Determine the (X, Y) coordinate at the center of the cell enclosing the given text.  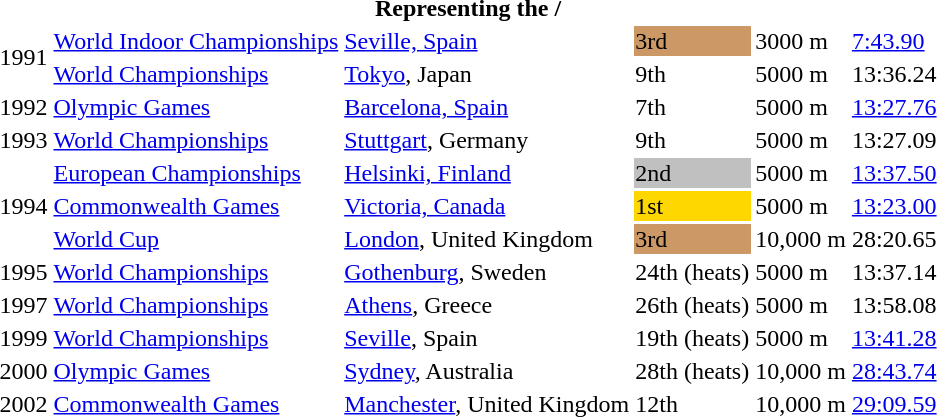
Athens, Greece (487, 305)
1st (692, 206)
Commonwealth Games (196, 206)
7th (692, 107)
Tokyo, Japan (487, 74)
Gothenburg, Sweden (487, 272)
World Cup (196, 239)
28th (heats) (692, 371)
19th (heats) (692, 338)
Sydney, Australia (487, 371)
Helsinki, Finland (487, 173)
European Championships (196, 173)
Stuttgart, Germany (487, 140)
Victoria, Canada (487, 206)
Barcelona, Spain (487, 107)
2nd (692, 173)
London, United Kingdom (487, 239)
3000 m (801, 41)
26th (heats) (692, 305)
24th (heats) (692, 272)
World Indoor Championships (196, 41)
